Identify which cell holds the provided text, then report its [x, y] central coordinate. 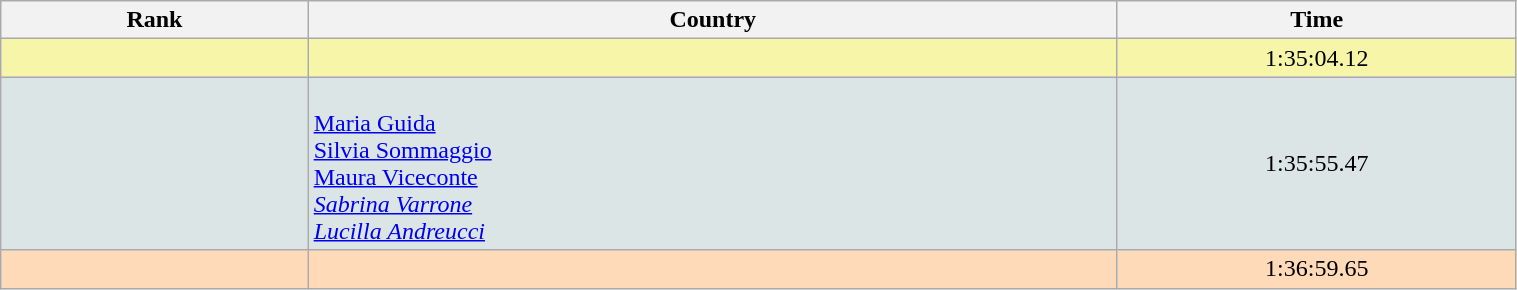
Maria GuidaSilvia SommaggioMaura ViceconteSabrina VarroneLucilla Andreucci [712, 164]
1:35:04.12 [1316, 58]
Time [1316, 20]
1:36:59.65 [1316, 269]
Rank [154, 20]
Country [712, 20]
1:35:55.47 [1316, 164]
